Return (x, y) of the center of cell containing provided text 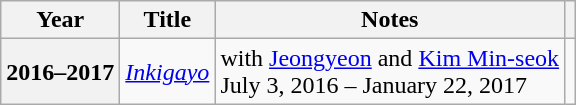
Title (168, 20)
2016–2017 (60, 72)
with Jeongyeon and Kim Min-seokJuly 3, 2016 – January 22, 2017 (390, 72)
Year (60, 20)
Notes (390, 20)
Inkigayo (168, 72)
